Scan for the cell matching the given text and deliver its [X, Y] coordinate at center. 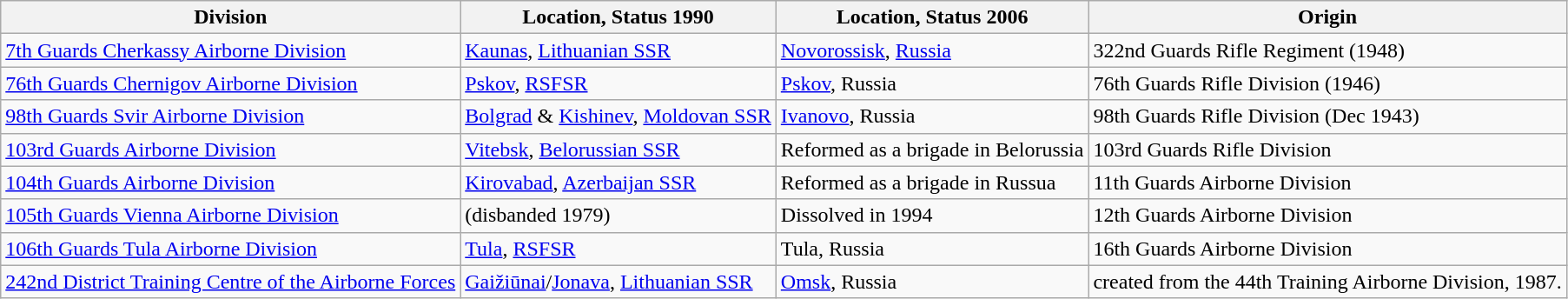
Location, Status 1990 [619, 17]
created from the 44th Training Airborne Division, 1987. [1327, 282]
242nd District Training Centre of the Airborne Forces [231, 282]
Gaižiūnai/Jonava, Lithuanian SSR [619, 282]
Novorossisk, Russia [932, 50]
Pskov, Russia [932, 83]
Origin [1327, 17]
103rd Guards Airborne Division [231, 149]
76th Guards Chernigov Airborne Division [231, 83]
12th Guards Airborne Division [1327, 216]
Dissolved in 1994 [932, 216]
Bolgrad & Kishinev, Moldovan SSR [619, 116]
Kirovabad, Azerbaijan SSR [619, 183]
Reformed as a brigade in Russua [932, 183]
Pskov, RSFSR [619, 83]
98th Guards Rifle Division (Dec 1943) [1327, 116]
16th Guards Airborne Division [1327, 249]
Tula, RSFSR [619, 249]
Division [231, 17]
(disbanded 1979) [619, 216]
105th Guards Vienna Airborne Division [231, 216]
Reformed as a brigade in Belorussia [932, 149]
Omsk, Russia [932, 282]
11th Guards Airborne Division [1327, 183]
Vitebsk, Belorussian SSR [619, 149]
Kaunas, Lithuanian SSR [619, 50]
106th Guards Tula Airborne Division [231, 249]
104th Guards Airborne Division [231, 183]
98th Guards Svir Airborne Division [231, 116]
103rd Guards Rifle Division [1327, 149]
322nd Guards Rifle Regiment (1948) [1327, 50]
Location, Status 2006 [932, 17]
7th Guards Cherkassy Airborne Division [231, 50]
Tula, Russia [932, 249]
Ivanovo, Russia [932, 116]
76th Guards Rifle Division (1946) [1327, 83]
